Detect which cell encompasses the target text, then output its [X, Y] center coordinate. 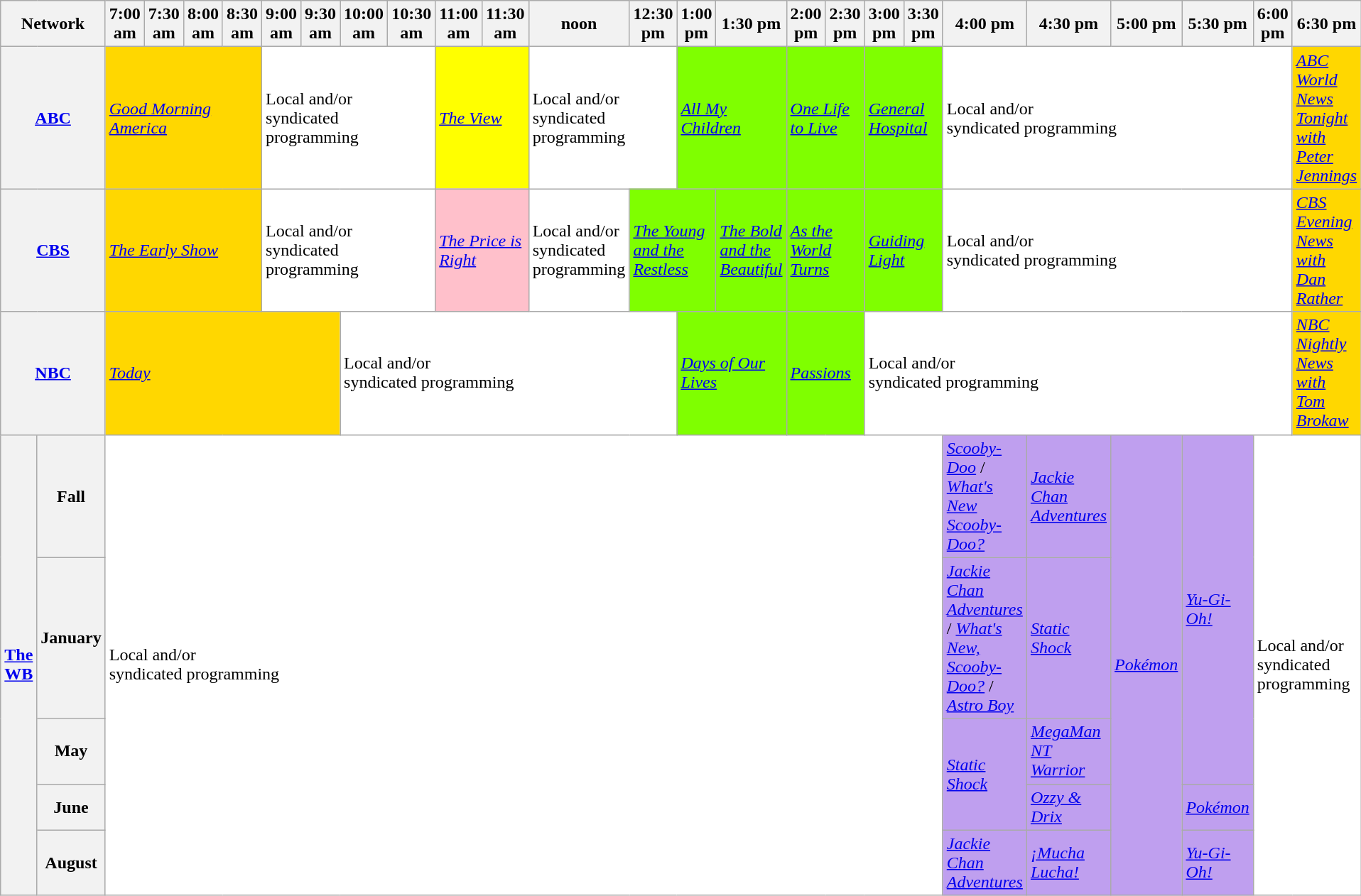
9:30 am [321, 24]
12:30 pm [654, 24]
4:00 pm [985, 24]
10:30 am [412, 24]
The Price is Right [482, 250]
June [71, 807]
5:00 pm [1146, 24]
Jackie Chan Adventures / What's New, Scooby-Doo? / Astro Boy [985, 638]
4:30 pm [1068, 24]
Fall [71, 496]
Ozzy & Drix [1068, 807]
The WB [18, 665]
11:30 am [505, 24]
The View [482, 118]
ABC [53, 118]
NBC [53, 373]
General Hospital [904, 118]
1:30 pm [752, 24]
CBS Evening News with Dan Rather [1326, 250]
2:00 pm [806, 24]
11:00 am [459, 24]
7:30 am [163, 24]
¡Mucha Lucha! [1068, 863]
Good Morning America [183, 118]
All My Children [732, 118]
Guiding Light [904, 250]
1:00 pm [696, 24]
6:00 pm [1273, 24]
3:30 pm [923, 24]
The Bold and the Beautiful [752, 250]
6:30 pm [1326, 24]
The Early Show [183, 250]
May [71, 751]
Network [53, 24]
noon [579, 24]
As the World Turns [825, 250]
MegaMan NT Warrior [1068, 751]
January [71, 638]
9:00 am [281, 24]
Today [222, 373]
8:30 am [242, 24]
NBC Nightly News with Tom Brokaw [1326, 373]
Passions [825, 373]
August [71, 863]
CBS [53, 250]
7:00 am [125, 24]
ABC World News Tonight with Peter Jennings [1326, 118]
Scooby-Doo / What's New Scooby-Doo? [985, 496]
5:30 pm [1218, 24]
10:00 am [364, 24]
Days of Our Lives [732, 373]
One Life to Live [825, 118]
2:30 pm [845, 24]
8:00 am [203, 24]
3:00 pm [884, 24]
The Young and the Restless [673, 250]
